Capture the cell that displays the provided text and extract its [X, Y] central coordinate. 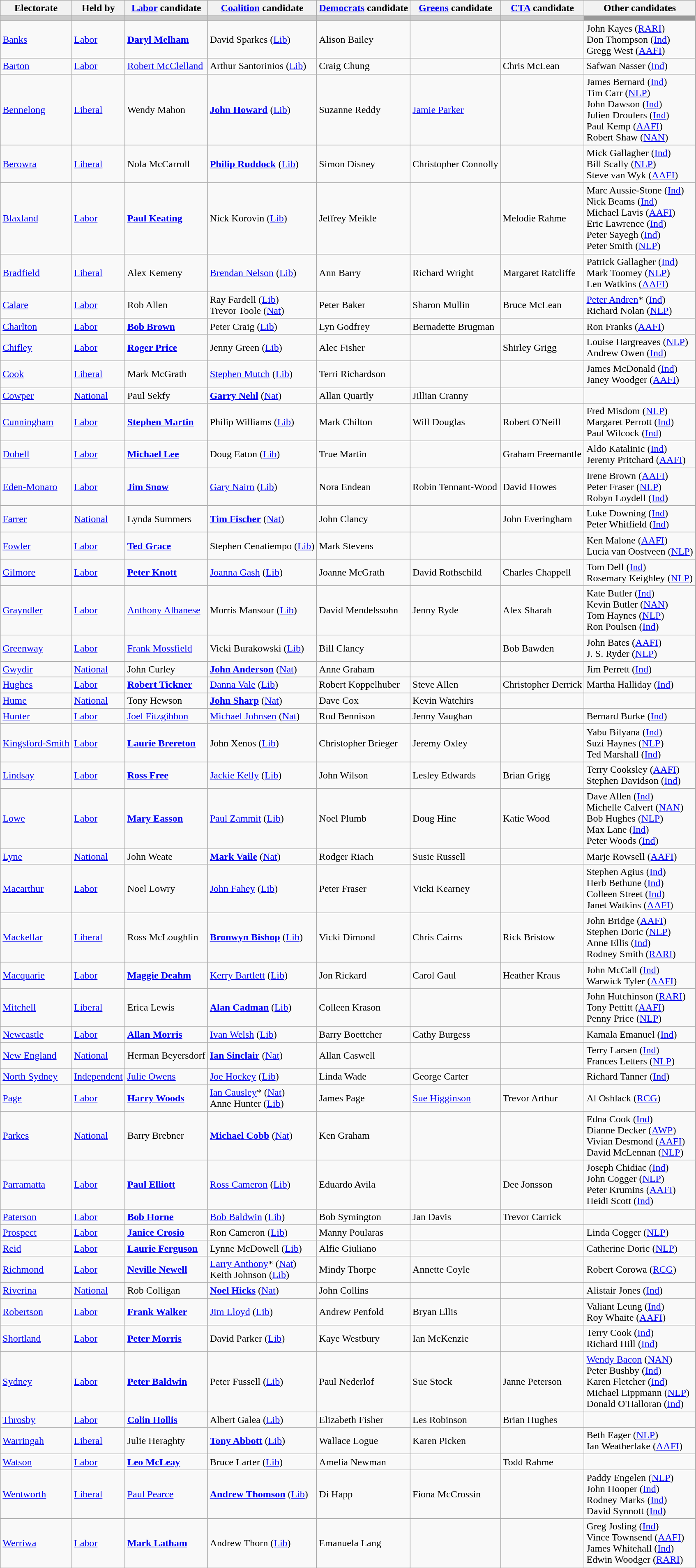
Robert Koppelhuber [364, 685]
Peter Baker [364, 305]
Craig Chung [364, 66]
Kingsford-Smith [36, 743]
Janice Crosio [166, 1232]
Terry Cook (Ind)Richard Hill (Ind) [640, 1338]
Peter Baldwin [166, 1382]
Independent [98, 1077]
Ron Franks (AAFI) [640, 326]
John Kayes (RARI)Don Thompson (Ind)Gregg West (AAFI) [640, 39]
Lesley Edwards [456, 775]
Jackie Kelly (Lib) [262, 775]
Louise Hargreaves (NLP)Andrew Owen (Ind) [640, 348]
Danna Vale (Lib) [262, 685]
Michael Johnsen (Nat) [262, 716]
Brian Grigg [542, 775]
Kerry Bartlett (Lib) [262, 975]
Colleen Krason [364, 1008]
Harry Woods [166, 1098]
Bryan Ellis [456, 1311]
Marje Rowsell (AAFI) [640, 857]
Allan Quartly [364, 396]
Daryl Melham [166, 39]
Noel Plumb [364, 818]
Bob Brown [166, 326]
Robert Tickner [166, 685]
Fiona McCrossin [456, 1494]
Luke Downing (Ind)Peter Whitfield (Ind) [640, 519]
Irene Brown (AAFI)Peter Fraser (NLP)Robyn Loydell (Ind) [640, 487]
Peter Fussell (Lib) [262, 1382]
Rodger Riach [364, 857]
Hunter [36, 716]
Susie Russell [456, 857]
Wallace Logue [364, 1441]
Fowler [36, 546]
Alfie Giuliano [364, 1248]
James Bernard (Ind)Tim Carr (NLP)John Dawson (Ind)Julien Droulers (Ind)Paul Kemp (AAFI)Robert Shaw (NAN) [640, 109]
John Clancy [364, 519]
Dee Jonsson [542, 1185]
David Parker (Lib) [262, 1338]
Nick Korovin (Lib) [262, 219]
Parramatta [36, 1185]
Alex Kemeny [166, 273]
Lyn Godfrey [364, 326]
Robin Tennant-Wood [456, 487]
Ian Causley* (Nat)Anne Hunter (Lib) [262, 1098]
Chris Cairns [456, 937]
Macquarie [36, 975]
Peter Craig (Lib) [262, 326]
Charlton [36, 326]
Heather Kraus [542, 975]
Julie Heraghty [166, 1441]
Alistair Jones (Ind) [640, 1290]
Catherine Doric (NLP) [640, 1248]
Nora Endean [364, 487]
Bob Bawden [542, 648]
Ross Cameron (Lib) [262, 1185]
Jim Snow [166, 487]
Alex Sharah [542, 610]
Jim Lloyd (Lib) [262, 1311]
Neville Newell [166, 1269]
Mindy Thorpe [364, 1269]
Philip Ruddock (Lib) [262, 164]
Joel Fitzgibbon [166, 716]
Paterson [36, 1217]
Ian McKenzie [456, 1338]
Aldo Katalinic (Ind)Jeremy Pritchard (AAFI) [640, 454]
Christopher Brieger [364, 743]
Ross Free [166, 775]
Dave Allen (Ind)Michelle Calvert (NAN)Bob Hughes (NLP)Max Lane (Ind)Peter Woods (Ind) [640, 818]
Mitchell [36, 1008]
CTA candidate [542, 8]
Mark Stevens [364, 546]
Andrew Thorn (Lib) [262, 1543]
Cathy Burgess [456, 1034]
Steve Allen [456, 685]
John Xenos (Lib) [262, 743]
Doug Eaton (Lib) [262, 454]
Di Happ [364, 1494]
Coalition candidate [262, 8]
Peter Fraser [364, 889]
Eden-Monaro [36, 487]
Michael Cobb (Nat) [262, 1135]
Barton [36, 66]
Ian Sinclair (Nat) [262, 1056]
John Hutchinson (RARI)Tony Pettitt (AAFI)Penny Price (NLP) [640, 1008]
John Fahey (Lib) [262, 889]
John Wilson [364, 775]
Yabu Bilyana (Ind)Suzi Haynes (NLP)Ted Marshall (Ind) [640, 743]
Rick Bristow [542, 937]
Joanne McGrath [364, 573]
Will Douglas [456, 422]
Sue Stock [456, 1382]
David Sparkes (Lib) [262, 39]
John McCall (Ind)Warwick Tyler (AAFI) [640, 975]
Todd Rahme [542, 1462]
Paul Pearce [166, 1494]
Dobell [36, 454]
Paddy Engelen (NLP)John Hooper (Ind)Rodney Marks (Ind)David Synnott (Ind) [640, 1494]
Page [36, 1098]
Allan Morris [166, 1034]
North Sydney [36, 1077]
Bernard Burke (Ind) [640, 716]
Mary Easson [166, 818]
Chris McLean [542, 66]
Gary Nairn (Lib) [262, 487]
Linda Cogger (NLP) [640, 1232]
Greg Josling (Ind)Vince Townsend (AAFI)James Whitehall (Ind)Edwin Woodger (RARI) [640, 1543]
Democrats candidate [364, 8]
Albert Galea (Lib) [262, 1420]
Erica Lewis [166, 1008]
Mark Latham [166, 1543]
Beth Eager (NLP)Ian Weatherlake (AAFI) [640, 1441]
John Everingham [542, 519]
Linda Wade [364, 1077]
Karen Picken [456, 1441]
Parkes [36, 1135]
Macarthur [36, 889]
Alec Fisher [364, 348]
Stephen Mutch (Lib) [262, 374]
Anne Graham [364, 669]
Stephen Martin [166, 422]
Andrew Thomson (Lib) [262, 1494]
Jillian Cranny [456, 396]
Greens candidate [456, 8]
Robert O'Neill [542, 422]
Safwan Nasser (Ind) [640, 66]
Newcastle [36, 1034]
Amelia Newman [364, 1462]
Tim Fischer (Nat) [262, 519]
David Howes [542, 487]
Alison Bailey [364, 39]
Tony Abbott (Lib) [262, 1441]
Terry Larsen (Ind)Frances Letters (NLP) [640, 1056]
Les Robinson [456, 1420]
Barry Boettcher [364, 1034]
Noel Lowry [166, 889]
Allan Caswell [364, 1056]
Lindsay [36, 775]
James McDonald (Ind)Janey Woodger (AAFI) [640, 374]
Jenny Green (Lib) [262, 348]
Jim Perrett (Ind) [640, 669]
Michael Lee [166, 454]
Bruce McLean [542, 305]
Stephen Agius (Ind)Herb Bethune (Ind)Colleen Street (Ind)Janet Watkins (AAFI) [640, 889]
Watson [36, 1462]
Melodie Rahme [542, 219]
John Howard (Lib) [262, 109]
Charles Chappell [542, 573]
Arthur Santorinios (Lib) [262, 66]
Kevin Watchirs [456, 700]
Kate Butler (Ind)Kevin Butler (NAN)Tom Haynes (NLP)Ron Poulsen (Ind) [640, 610]
Paul Zammit (Lib) [262, 818]
Anthony Albanese [166, 610]
Richmond [36, 1269]
Jeffrey Meikle [364, 219]
Robert McClelland [166, 66]
Bennelong [36, 109]
Mark Chilton [364, 422]
Joanna Gash (Lib) [262, 573]
Riverina [36, 1290]
Rob Allen [166, 305]
Blaxland [36, 219]
Herman Beyersdorf [166, 1056]
Bob Baldwin (Lib) [262, 1217]
Carol Gaul [456, 975]
George Carter [456, 1077]
Noel Hicks (Nat) [262, 1290]
Sydney [36, 1382]
Joe Hockey (Lib) [262, 1077]
Bob Symington [364, 1217]
Gwydir [36, 669]
Barry Brebner [166, 1135]
Ivan Welsh (Lib) [262, 1034]
John Collins [364, 1290]
Valiant Leung (Ind)Roy Whaite (AAFI) [640, 1311]
Bruce Larter (Lib) [262, 1462]
Held by [98, 8]
Peter Andren* (Ind)Richard Nolan (NLP) [640, 305]
Manny Poularas [364, 1232]
Chifley [36, 348]
Richard Wright [456, 273]
Bradfield [36, 273]
Hume [36, 700]
Brendan Nelson (Lib) [262, 273]
Sharon Mullin [456, 305]
David Mendelssohn [364, 610]
Jenny Ryde [456, 610]
Eduardo Avila [364, 1185]
Other candidates [640, 8]
Laurie Brereton [166, 743]
Calare [36, 305]
Vicki Kearney [456, 889]
Larry Anthony* (Nat)Keith Johnson (Lib) [262, 1269]
Electorate [36, 8]
Margaret Ratcliffe [542, 273]
Ann Barry [364, 273]
John Weate [166, 857]
Marc Aussie-Stone (Ind)Nick Beams (Ind)Michael Lavis (AAFI)Eric Lawrence (Ind)Peter Sayegh (Ind)Peter Smith (NLP) [640, 219]
John Anderson (Nat) [262, 669]
Alan Cadman (Lib) [262, 1008]
Rod Bennison [364, 716]
Bernadette Brugman [456, 326]
Joseph Chidiac (Ind)John Cogger (NLP)Peter Krumins (AAFI)Heidi Scott (Ind) [640, 1185]
Prospect [36, 1232]
True Martin [364, 454]
Bronwyn Bishop (Lib) [262, 937]
Lynne McDowell (Lib) [262, 1248]
Colin Hollis [166, 1420]
Reid [36, 1248]
Ken Malone (AAFI)Lucia van Oostveen (NLP) [640, 546]
Shortland [36, 1338]
Cook [36, 374]
Tom Dell (Ind)Rosemary Keighley (NLP) [640, 573]
Frank Walker [166, 1311]
Stephen Cenatiempo (Lib) [262, 546]
Maggie Deahm [166, 975]
Trevor Carrick [542, 1217]
Sue Higginson [456, 1098]
Lowe [36, 818]
Lyne [36, 857]
Rob Colligan [166, 1290]
Mark McGrath [166, 374]
Paul Elliott [166, 1185]
Ray Fardell (Lib)Trevor Toole (Nat) [262, 305]
Mackellar [36, 937]
James Page [364, 1098]
Robert Corowa (RCG) [640, 1269]
Morris Mansour (Lib) [262, 610]
Grayndler [36, 610]
Greenway [36, 648]
Cunningham [36, 422]
Ted Grace [166, 546]
Fred Misdom (NLP)Margaret Perrott (Ind)Paul Wilcock (Ind) [640, 422]
Simon Disney [364, 164]
Farrer [36, 519]
Shirley Grigg [542, 348]
Bill Clancy [364, 648]
Paul Sekfy [166, 396]
Ken Graham [364, 1135]
Paul Keating [166, 219]
Suzanne Reddy [364, 109]
Throsby [36, 1420]
Banks [36, 39]
Al Oshlack (RCG) [640, 1098]
Peter Morris [166, 1338]
Julie Owens [166, 1077]
John Curley [166, 669]
Emanuela Lang [364, 1543]
Labor candidate [166, 8]
Martha Halliday (Ind) [640, 685]
Annette Coyle [456, 1269]
Mick Gallagher (Ind)Bill Scally (NLP)Steve van Wyk (AAFI) [640, 164]
Brian Hughes [542, 1420]
Cowper [36, 396]
Jon Rickard [364, 975]
Christopher Derrick [542, 685]
Ron Cameron (Lib) [262, 1232]
Gilmore [36, 573]
Lynda Summers [166, 519]
Wendy Mahon [166, 109]
Christopher Connolly [456, 164]
Tony Hewson [166, 700]
Mark Vaile (Nat) [262, 857]
Robertson [36, 1311]
Laurie Ferguson [166, 1248]
Vicki Dimond [364, 937]
John Bates (AAFI)J. S. Ryder (NLP) [640, 648]
Philip Williams (Lib) [262, 422]
Nola McCarroll [166, 164]
Patrick Gallagher (Ind)Mark Toomey (NLP)Len Watkins (AAFI) [640, 273]
Paul Nederlof [364, 1382]
Trevor Arthur [542, 1098]
Werriwa [36, 1543]
Ross McLoughlin [166, 937]
Garry Nehl (Nat) [262, 396]
Roger Price [166, 348]
Kaye Westbury [364, 1338]
Berowra [36, 164]
Jan Davis [456, 1217]
Warringah [36, 1441]
Jenny Vaughan [456, 716]
Dave Cox [364, 700]
Bob Horne [166, 1217]
Richard Tanner (Ind) [640, 1077]
New England [36, 1056]
Doug Hine [456, 818]
Janne Peterson [542, 1382]
Wendy Bacon (NAN)Peter Bushby (Ind)Karen Fletcher (Ind)Michael Lippmann (NLP)Donald O'Halloran (Ind) [640, 1382]
Jamie Parker [456, 109]
Frank Mossfield [166, 648]
Hughes [36, 685]
Elizabeth Fisher [364, 1420]
Katie Wood [542, 818]
Terry Cooksley (AAFI)Stephen Davidson (Ind) [640, 775]
Edna Cook (Ind)Dianne Decker (AWP)Vivian Desmond (AAFI)David McLennan (NLP) [640, 1135]
Leo McLeay [166, 1462]
John Bridge (AAFI)Stephen Doric (NLP)Anne Ellis (Ind)Rodney Smith (RARI) [640, 937]
John Sharp (Nat) [262, 700]
Vicki Burakowski (Lib) [262, 648]
Graham Freemantle [542, 454]
Wentworth [36, 1494]
David Rothschild [456, 573]
Kamala Emanuel (Ind) [640, 1034]
Jeremy Oxley [456, 743]
Andrew Penfold [364, 1311]
Peter Knott [166, 573]
Terri Richardson [364, 374]
